For the text-containing cell, return its midpoint in (x, y) coordinate format. 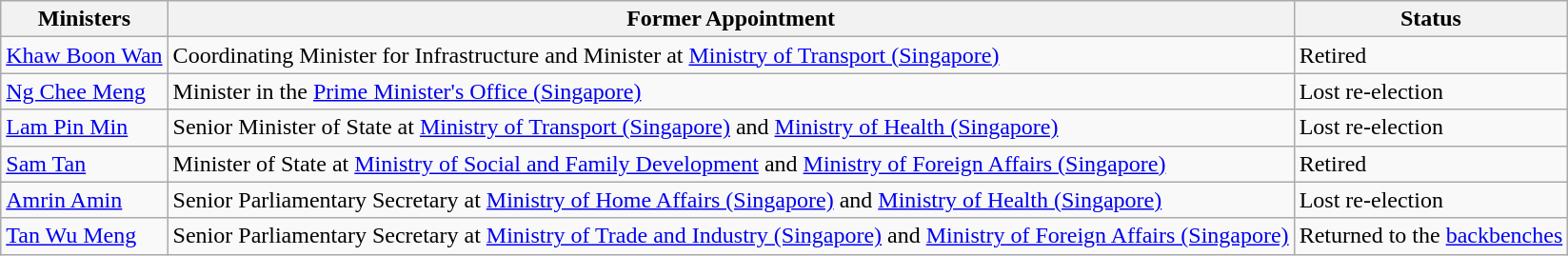
Returned to the backbenches (1431, 236)
Senior Parliamentary Secretary at Ministry of Home Affairs (Singapore) and Ministry of Health (Singapore) (731, 200)
Coordinating Minister for Infrastructure and Minister at Ministry of Transport (Singapore) (731, 55)
Lam Pin Min (84, 128)
Senior Minister of State at Ministry of Transport (Singapore) and Ministry of Health (Singapore) (731, 128)
Former Appointment (731, 19)
Senior Parliamentary Secretary at Ministry of Trade and Industry (Singapore) and Ministry of Foreign Affairs (Singapore) (731, 236)
Ng Chee Meng (84, 91)
Sam Tan (84, 164)
Khaw Boon Wan (84, 55)
Status (1431, 19)
Ministers (84, 19)
Amrin Amin (84, 200)
Minister of State at Ministry of Social and Family Development and Ministry of Foreign Affairs (Singapore) (731, 164)
Tan Wu Meng (84, 236)
Minister in the Prime Minister's Office (Singapore) (731, 91)
